Determine the (x, y) coordinate at the center of the cell enclosing the given text.  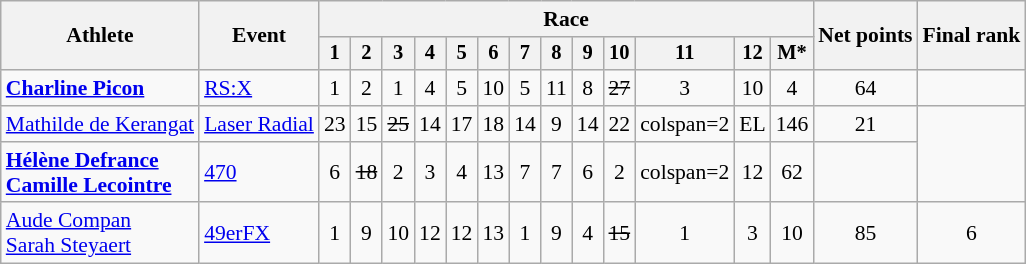
Hélène DefranceCamille Lecointre (100, 172)
Laser Radial (259, 124)
146 (792, 124)
RS:X (259, 88)
Race (566, 19)
27 (619, 88)
470 (259, 172)
Final rank (972, 36)
Mathilde de Kerangat (100, 124)
25 (398, 124)
62 (792, 172)
22 (619, 124)
Aude CompanSarah Steyaert (100, 234)
49erFX (259, 234)
Event (259, 36)
17 (462, 124)
21 (865, 124)
EL (752, 124)
23 (335, 124)
Charline Picon (100, 88)
Net points (865, 36)
M* (792, 54)
85 (865, 234)
64 (865, 88)
Athlete (100, 36)
